Pinpoint the cell where the given text exists, returning its (x, y) midpoint coordinate. 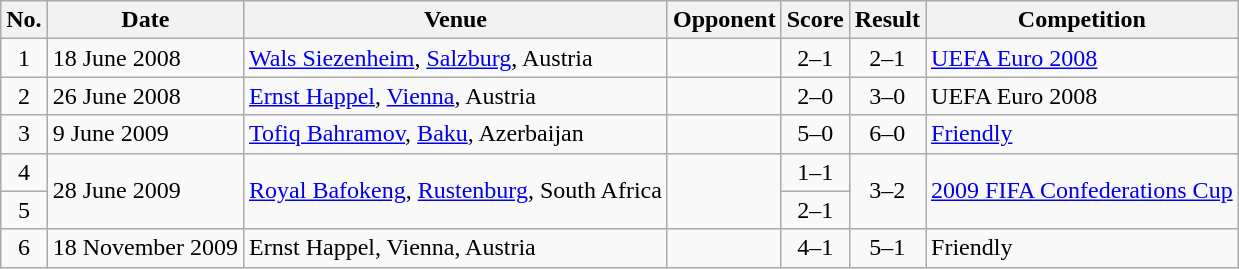
5–0 (815, 134)
2 (24, 96)
No. (24, 20)
Venue (456, 20)
3–0 (887, 96)
2–0 (815, 96)
9 June 2009 (145, 134)
28 June 2009 (145, 191)
Score (815, 20)
3–2 (887, 191)
Tofiq Bahramov, Baku, Azerbaijan (456, 134)
18 November 2009 (145, 248)
6 (24, 248)
Result (887, 20)
4–1 (815, 248)
1 (24, 58)
5–1 (887, 248)
1–1 (815, 172)
Date (145, 20)
26 June 2008 (145, 96)
6–0 (887, 134)
Competition (1082, 20)
4 (24, 172)
Opponent (724, 20)
2009 FIFA Confederations Cup (1082, 191)
18 June 2008 (145, 58)
3 (24, 134)
5 (24, 210)
Royal Bafokeng, Rustenburg, South Africa (456, 191)
Wals Siezenheim, Salzburg, Austria (456, 58)
